Capture the cell that displays the provided text and extract its [x, y] central coordinate. 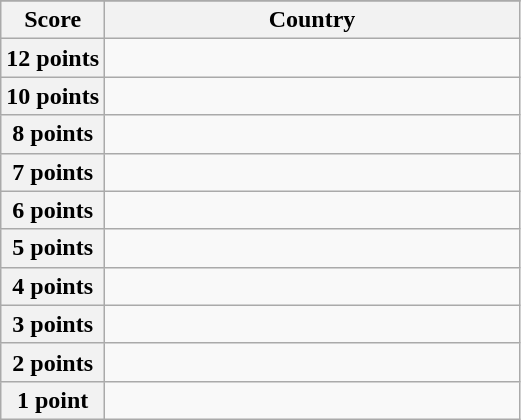
12 points [53, 58]
Score [53, 20]
3 points [53, 324]
8 points [53, 134]
6 points [53, 210]
2 points [53, 362]
Country [312, 20]
10 points [53, 96]
4 points [53, 286]
7 points [53, 172]
1 point [53, 400]
5 points [53, 248]
